Output the (X, Y) coordinate of the center of the cell containing the given text.  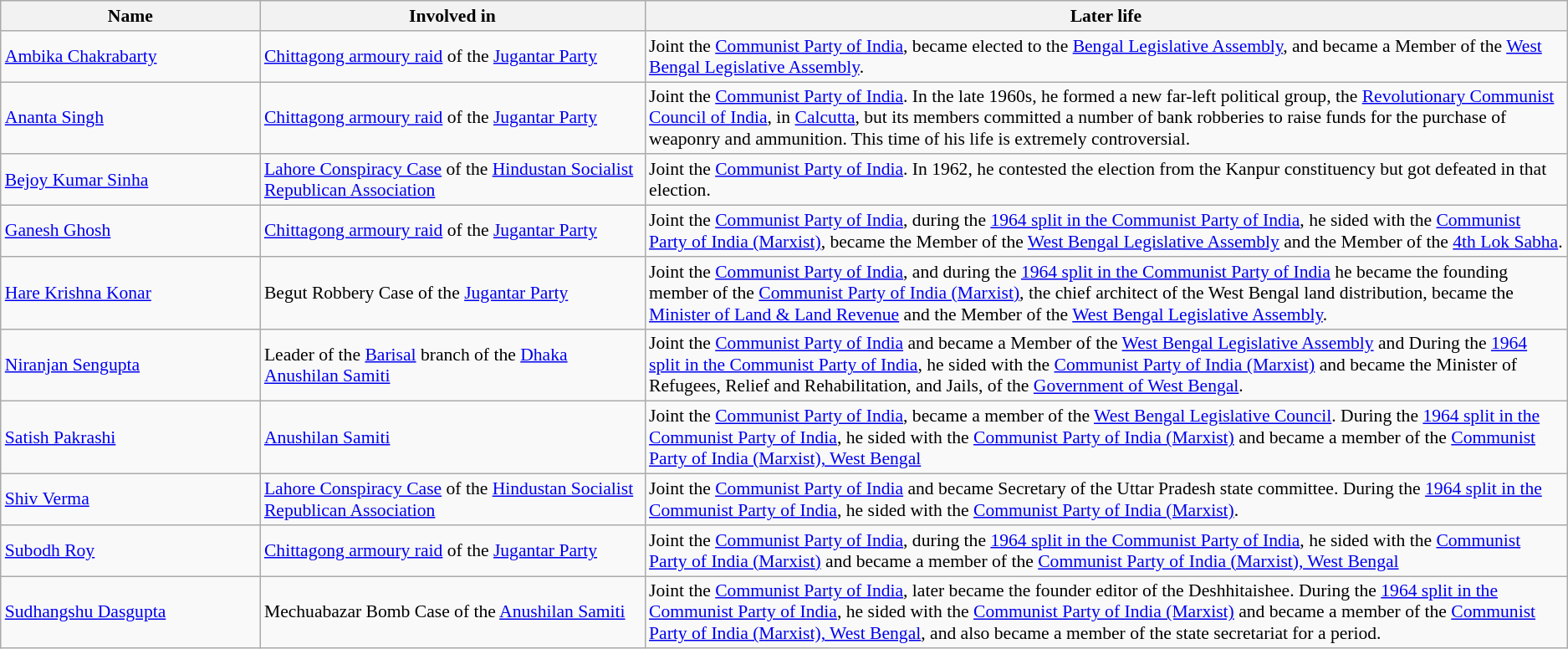
Anushilan Samiti (452, 438)
Mechuabazar Bomb Case of the Anushilan Samiti (452, 612)
Subodh Roy (130, 550)
Bejoy Kumar Sinha (130, 181)
Hare Krishna Konar (130, 293)
Name (130, 16)
Shiv Verma (130, 500)
Begut Robbery Case of the Jugantar Party (452, 293)
Joint the Communist Party of India. In 1962, he contested the election from the Kanpur constituency but got defeated in that election. (1106, 181)
Involved in (452, 16)
Ananta Singh (130, 119)
Ganesh Ghosh (130, 231)
Joint the Communist Party of India, became elected to the Bengal Legislative Assembly, and became a Member of the West Bengal Legislative Assembly. (1106, 57)
Leader of the Barisal branch of the Dhaka Anushilan Samiti (452, 365)
Niranjan Sengupta (130, 365)
Sudhangshu Dasgupta (130, 612)
Later life (1106, 16)
Satish Pakrashi (130, 438)
Ambika Chakrabarty (130, 57)
